Locate the cell with the specified text and output its (X, Y) center coordinate. 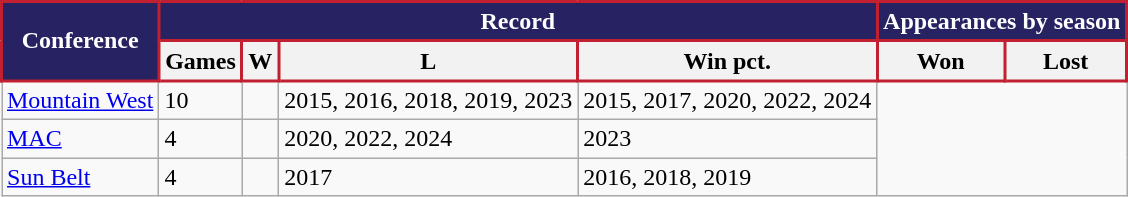
2015, 2016, 2018, 2019, 2023 (428, 100)
Lost (1066, 61)
Mountain West (80, 100)
Win pct. (728, 61)
2023 (728, 138)
Games (200, 61)
Sun Belt (80, 177)
2016, 2018, 2019 (728, 177)
MAC (80, 138)
10 (200, 100)
W (260, 61)
2020, 2022, 2024 (428, 138)
2015, 2017, 2020, 2022, 2024 (728, 100)
2017 (428, 177)
L (428, 61)
Appearances by season (1002, 22)
Conference (80, 42)
Record (518, 22)
Won (941, 61)
